Determine the [x, y] coordinate at the center of the cell enclosing the given text.  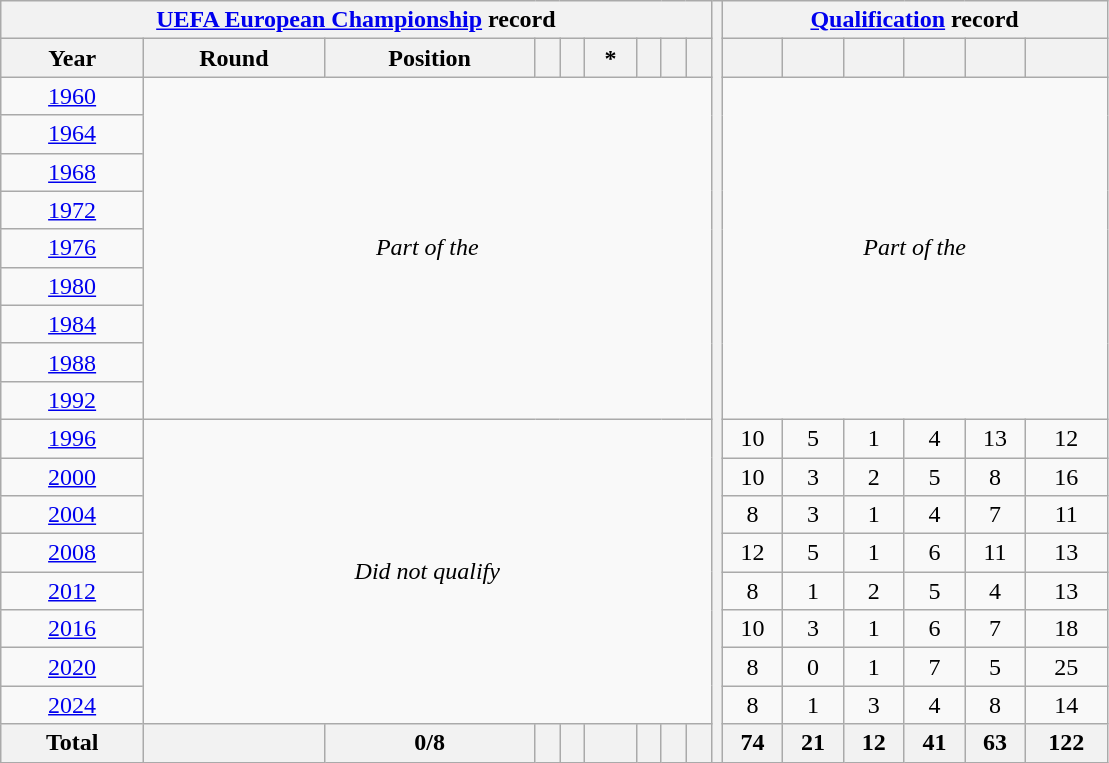
Year [72, 58]
1964 [72, 134]
1984 [72, 324]
1968 [72, 172]
1992 [72, 400]
1976 [72, 248]
1988 [72, 362]
0/8 [430, 743]
122 [1066, 743]
1980 [72, 286]
2020 [72, 667]
0 [814, 667]
14 [1066, 705]
2016 [72, 629]
16 [1066, 477]
18 [1066, 629]
41 [934, 743]
Qualification record [914, 20]
25 [1066, 667]
2012 [72, 591]
Did not qualify [428, 571]
63 [996, 743]
Total [72, 743]
UEFA European Championship record [356, 20]
1972 [72, 210]
1996 [72, 438]
1960 [72, 96]
2008 [72, 553]
74 [752, 743]
2004 [72, 515]
* [611, 58]
2024 [72, 705]
21 [814, 743]
2000 [72, 477]
Round [234, 58]
Position [430, 58]
